Return the [X, Y] coordinate for the center point of the cell that contains the specified text.  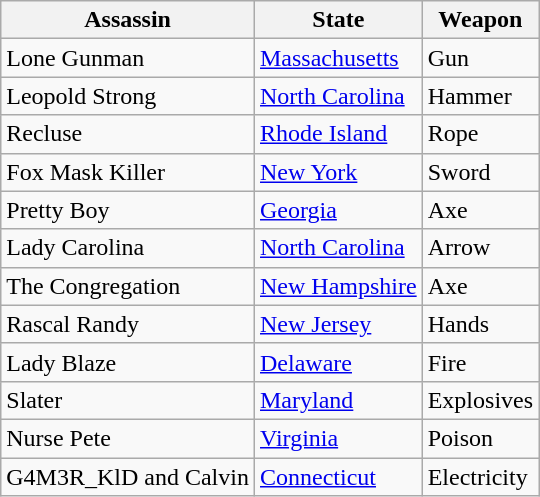
Lady Blaze [128, 362]
Gun [480, 58]
Fox Mask Killer [128, 172]
New Jersey [338, 324]
Massachusetts [338, 58]
State [338, 20]
Assassin [128, 20]
Explosives [480, 400]
Rascal Randy [128, 324]
Leopold Strong [128, 96]
Connecticut [338, 477]
Poison [480, 438]
Electricity [480, 477]
Pretty Boy [128, 210]
Georgia [338, 210]
Rhode Island [338, 134]
The Congregation [128, 286]
Weapon [480, 20]
Slater [128, 400]
Hands [480, 324]
Sword [480, 172]
Lone Gunman [128, 58]
G4M3R_KlD and Calvin [128, 477]
Rope [480, 134]
Nurse Pete [128, 438]
New Hampshire [338, 286]
Hammer [480, 96]
Recluse [128, 134]
Delaware [338, 362]
Fire [480, 362]
Virginia [338, 438]
Lady Carolina [128, 248]
Arrow [480, 248]
New York [338, 172]
Maryland [338, 400]
